From the cell containing the given text, extract its center point as (x, y) coordinate. 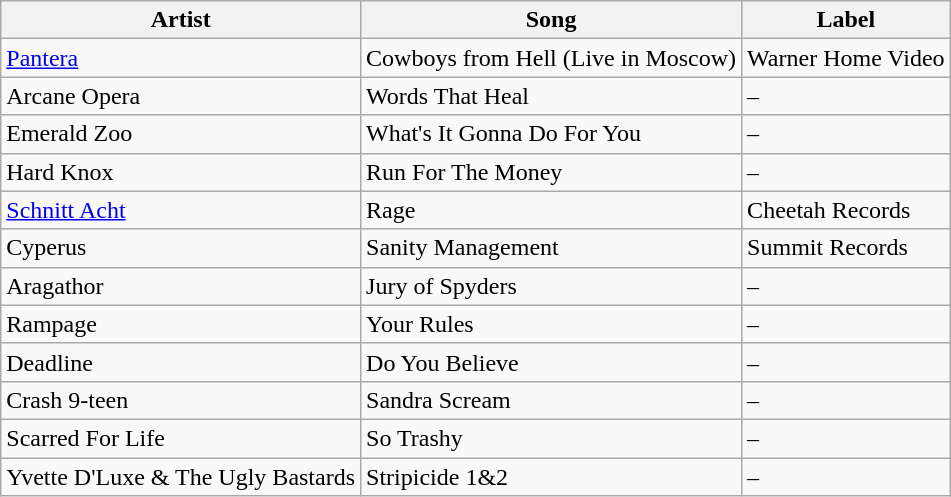
Warner Home Video (846, 58)
Deadline (181, 362)
Words That Heal (552, 96)
Sanity Management (552, 248)
Aragathor (181, 286)
Cheetah Records (846, 210)
Sandra Scream (552, 400)
What's It Gonna Do For You (552, 134)
Crash 9-teen (181, 400)
Pantera (181, 58)
Label (846, 20)
Scarred For Life (181, 438)
Cowboys from Hell (Live in Moscow) (552, 58)
Run For The Money (552, 172)
Rampage (181, 324)
Hard Knox (181, 172)
So Trashy (552, 438)
Yvette D'Luxe & The Ugly Bastards (181, 477)
Your Rules (552, 324)
Cyperus (181, 248)
Schnitt Acht (181, 210)
Rage (552, 210)
Do You Believe (552, 362)
Artist (181, 20)
Song (552, 20)
Arcane Opera (181, 96)
Jury of Spyders (552, 286)
Stripicide 1&2 (552, 477)
Emerald Zoo (181, 134)
Summit Records (846, 248)
